Search for the cell housing the specified text and yield its (x, y) center coordinate. 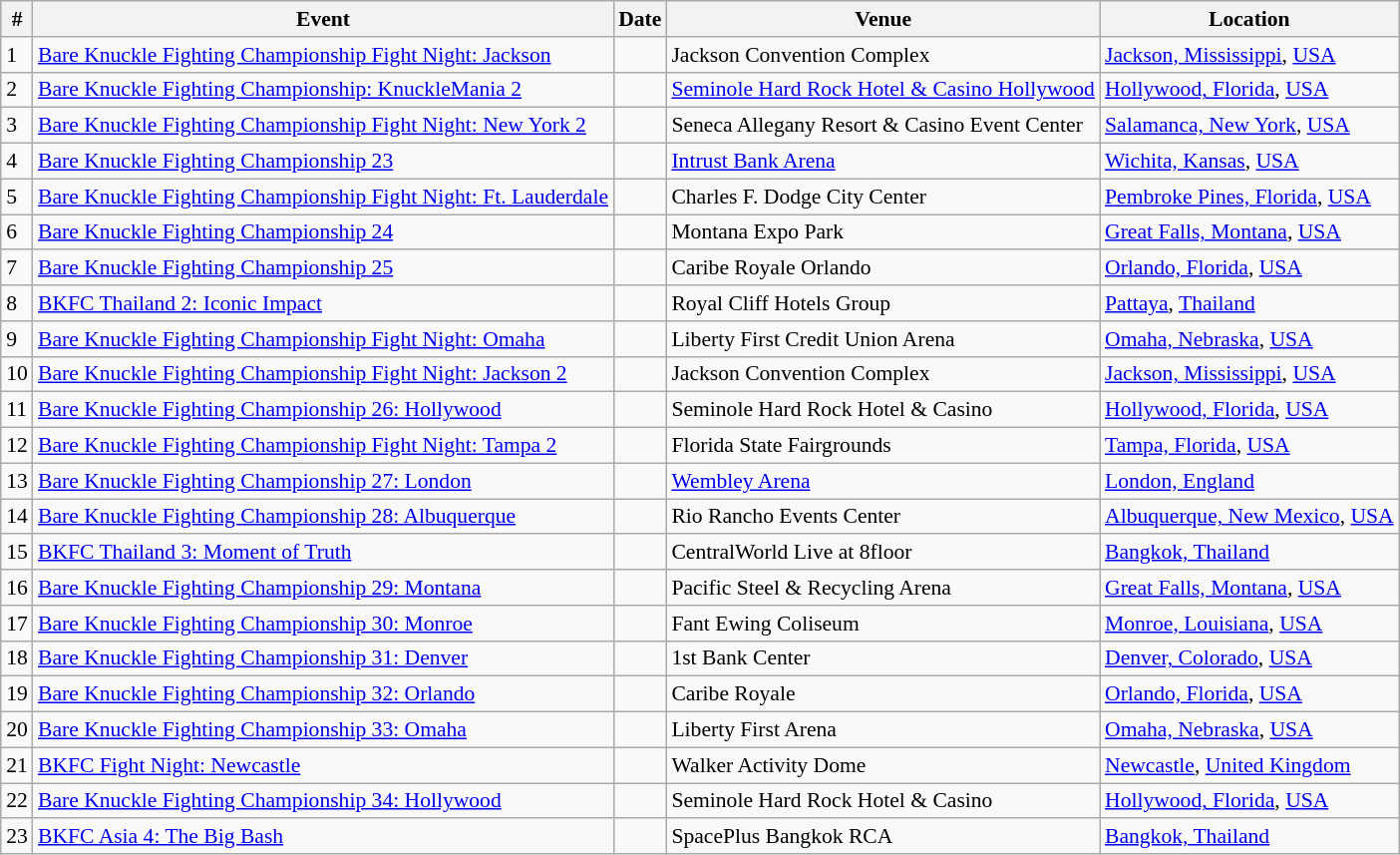
Bare Knuckle Fighting Championship 29: Montana (323, 588)
Date (640, 19)
Seminole Hard Rock Hotel & Casino Hollywood (883, 90)
22 (17, 801)
Seneca Allegany Resort & Casino Event Center (883, 126)
Bare Knuckle Fighting Championship 28: Albuquerque (323, 517)
Albuquerque, New Mexico, USA (1249, 517)
4 (17, 162)
Florida State Fairgrounds (883, 446)
Caribe Royale Orlando (883, 268)
Bare Knuckle Fighting Championship 31: Denver (323, 658)
Bare Knuckle Fighting Championship Fight Night: Tampa 2 (323, 446)
1 (17, 55)
15 (17, 553)
Location (1249, 19)
Montana Expo Park (883, 232)
Denver, Colorado, USA (1249, 658)
Bare Knuckle Fighting Championship 32: Orlando (323, 694)
Caribe Royale (883, 694)
Bare Knuckle Fighting Championship 26: Hollywood (323, 410)
19 (17, 694)
# (17, 19)
18 (17, 658)
Salamanca, New York, USA (1249, 126)
5 (17, 197)
13 (17, 481)
BKFC Fight Night: Newcastle (323, 765)
Royal Cliff Hotels Group (883, 303)
SpacePlus Bangkok RCA (883, 837)
Bare Knuckle Fighting Championship 25 (323, 268)
3 (17, 126)
10 (17, 374)
Tampa, Florida, USA (1249, 446)
23 (17, 837)
Bare Knuckle Fighting Championship Fight Night: New York 2 (323, 126)
14 (17, 517)
Wembley Arena (883, 481)
17 (17, 624)
Bare Knuckle Fighting Championship 34: Hollywood (323, 801)
Bare Knuckle Fighting Championship Fight Night: Omaha (323, 339)
Bare Knuckle Fighting Championship Fight Night: Jackson 2 (323, 374)
6 (17, 232)
BKFC Asia 4: The Big Bash (323, 837)
16 (17, 588)
Pembroke Pines, Florida, USA (1249, 197)
Fant Ewing Coliseum (883, 624)
Wichita, Kansas, USA (1249, 162)
BKFC Thailand 2: Iconic Impact (323, 303)
7 (17, 268)
2 (17, 90)
Bare Knuckle Fighting Championship 24 (323, 232)
BKFC Thailand 3: Moment of Truth (323, 553)
Venue (883, 19)
Liberty First Arena (883, 730)
Pacific Steel & Recycling Arena (883, 588)
Bare Knuckle Fighting Championship: KnuckleMania 2 (323, 90)
Charles F. Dodge City Center (883, 197)
20 (17, 730)
London, England (1249, 481)
12 (17, 446)
21 (17, 765)
CentralWorld Live at 8floor (883, 553)
9 (17, 339)
Event (323, 19)
Bare Knuckle Fighting Championship 33: Omaha (323, 730)
Bare Knuckle Fighting Championship 23 (323, 162)
11 (17, 410)
Bare Knuckle Fighting Championship Fight Night: Jackson (323, 55)
1st Bank Center (883, 658)
Monroe, Louisiana, USA (1249, 624)
Newcastle, United Kingdom (1249, 765)
Bare Knuckle Fighting Championship 27: London (323, 481)
Rio Rancho Events Center (883, 517)
Bare Knuckle Fighting Championship Fight Night: Ft. Lauderdale (323, 197)
8 (17, 303)
Liberty First Credit Union Arena (883, 339)
Walker Activity Dome (883, 765)
Intrust Bank Arena (883, 162)
Pattaya, Thailand (1249, 303)
Bare Knuckle Fighting Championship 30: Monroe (323, 624)
